Detect which cell encompasses the target text, then output its [X, Y] center coordinate. 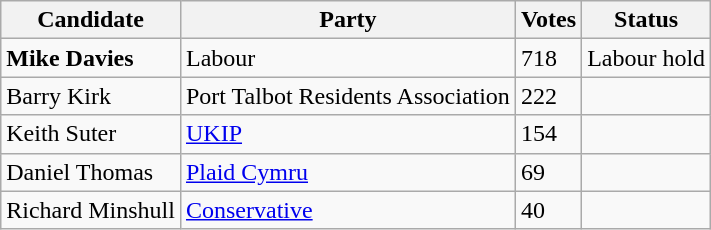
Mike Davies [91, 58]
Daniel Thomas [91, 172]
Party [348, 20]
Richard Minshull [91, 210]
Barry Kirk [91, 96]
Status [646, 20]
40 [548, 210]
Candidate [91, 20]
Labour hold [646, 58]
154 [548, 134]
UKIP [348, 134]
718 [548, 58]
Plaid Cymru [348, 172]
69 [548, 172]
222 [548, 96]
Conservative [348, 210]
Port Talbot Residents Association [348, 96]
Votes [548, 20]
Labour [348, 58]
Keith Suter [91, 134]
